Provide the [X, Y] coordinate of the cell's center where the given text is located.  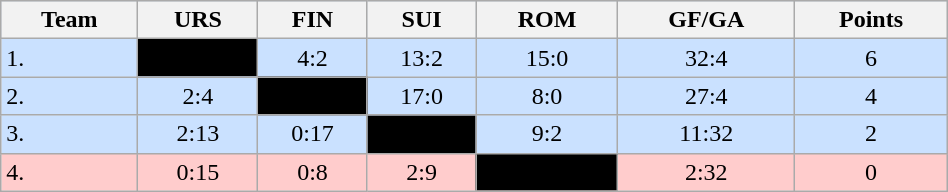
Points [872, 20]
3. [70, 134]
GF/GA [706, 20]
2:32 [706, 172]
11:32 [706, 134]
8:0 [547, 96]
0:17 [312, 134]
FIN [312, 20]
0 [872, 172]
2:9 [422, 172]
0:15 [198, 172]
6 [872, 58]
4:2 [312, 58]
17:0 [422, 96]
2:4 [198, 96]
Team [70, 20]
9:2 [547, 134]
4 [872, 96]
2. [70, 96]
1. [70, 58]
27:4 [706, 96]
13:2 [422, 58]
4. [70, 172]
2:13 [198, 134]
2 [872, 134]
ROM [547, 20]
32:4 [706, 58]
15:0 [547, 58]
0:8 [312, 172]
SUI [422, 20]
URS [198, 20]
